Locate the cell with the specified text and output its (X, Y) center coordinate. 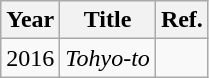
Title (108, 20)
2016 (30, 58)
Ref. (182, 20)
Tohyo-to (108, 58)
Year (30, 20)
